Return the [X, Y] coordinate for the center point of the cell that contains the specified text.  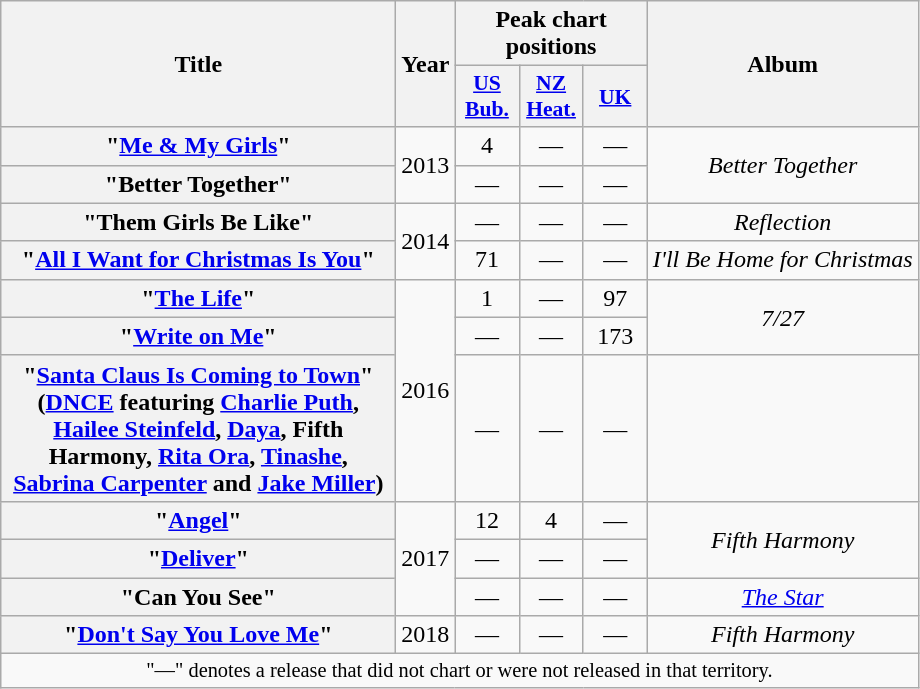
"The Life" [198, 298]
"Better Together" [198, 184]
"Deliver" [198, 558]
7/27 [782, 317]
12 [487, 520]
NZHeat. [551, 96]
Reflection [782, 222]
"Don't Say You Love Me" [198, 635]
2018 [426, 635]
"Me & My Girls" [198, 146]
The Star [782, 597]
Title [198, 64]
Album [782, 64]
"Can You See" [198, 597]
"All I Want for Christmas Is You" [198, 260]
2013 [426, 165]
Year [426, 64]
UK [615, 96]
2014 [426, 241]
"Angel" [198, 520]
"Write on Me" [198, 336]
"—" denotes a release that did not chart or were not released in that territory. [460, 671]
2016 [426, 390]
USBub. [487, 96]
1 [487, 298]
2017 [426, 558]
I'll Be Home for Christmas [782, 260]
"Them Girls Be Like" [198, 222]
71 [487, 260]
Better Together [782, 165]
97 [615, 298]
173 [615, 336]
Peak chart positions [551, 34]
